Search for the cell housing the specified text and yield its [x, y] center coordinate. 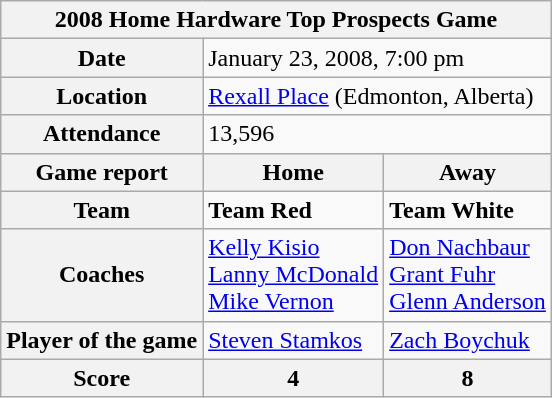
Home [294, 172]
Steven Stamkos [294, 340]
4 [294, 378]
Coaches [102, 275]
Team Red [294, 210]
Team White [468, 210]
Location [102, 96]
Team [102, 210]
Player of the game [102, 340]
Away [468, 172]
Game report [102, 172]
January 23, 2008, 7:00 pm [378, 58]
Zach Boychuk [468, 340]
Rexall Place (Edmonton, Alberta) [378, 96]
13,596 [378, 134]
Attendance [102, 134]
Date [102, 58]
8 [468, 378]
2008 Home Hardware Top Prospects Game [276, 20]
Kelly KisioLanny McDonaldMike Vernon [294, 275]
Don NachbaurGrant FuhrGlenn Anderson [468, 275]
Score [102, 378]
